Locate the cell with the specified text and output its (X, Y) center coordinate. 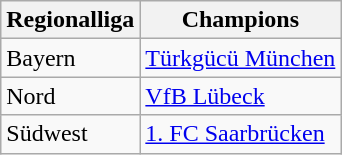
VfB Lübeck (240, 96)
Türkgücü München (240, 58)
Südwest (70, 134)
Bayern (70, 58)
Regionalliga (70, 20)
Champions (240, 20)
Nord (70, 96)
1. FC Saarbrücken (240, 134)
